Identify which cell holds the provided text, then report its (x, y) central coordinate. 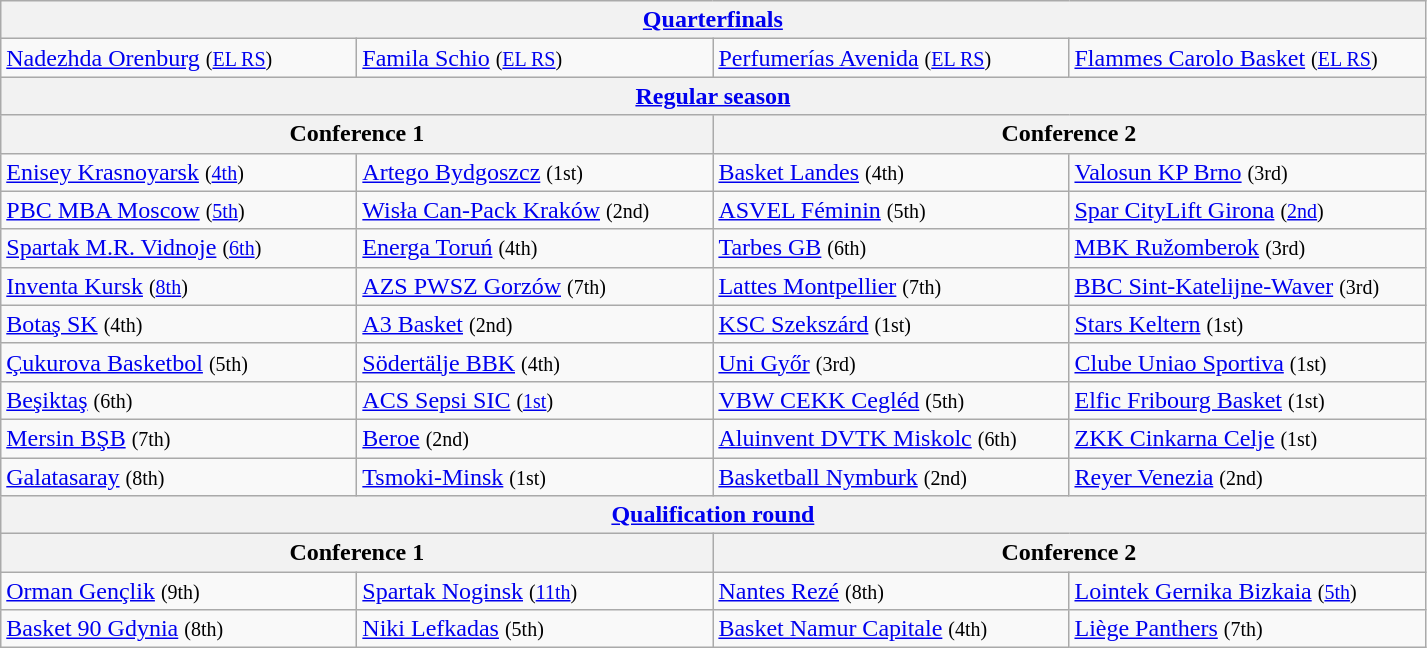
Orman Gençlik (9th) (179, 591)
Niki Lefkadas (5th) (535, 629)
ACS Sepsi SIC (1st) (535, 400)
Basket 90 Gdynia (8th) (179, 629)
Çukurova Basketbol (5th) (179, 362)
Basket Landes (4th) (891, 172)
Galatasaray (8th) (179, 477)
Nadezhda Orenburg (EL RS) (179, 58)
AZS PWSZ Gorzów (7th) (535, 286)
Regular season (713, 96)
BBC Sint-Katelijne-Waver (3rd) (1247, 286)
Basket Namur Capitale (4th) (891, 629)
Flammes Carolo Basket (EL RS) (1247, 58)
Södertälje BBK (4th) (535, 362)
Valosun KP Brno (3rd) (1247, 172)
Clube Uniao Sportiva (1st) (1247, 362)
Spartak Noginsk (11th) (535, 591)
A3 Basket (2nd) (535, 324)
Tarbes GB (6th) (891, 248)
PBC MBA Moscow (5th) (179, 210)
Quarterfinals (713, 20)
Spartak M.R. Vidnoje (6th) (179, 248)
Tsmoki-Minsk (1st) (535, 477)
MBK Ružomberok (3rd) (1247, 248)
Perfumerías Avenida (EL RS) (891, 58)
Inventa Kursk (8th) (179, 286)
Lattes Montpellier (7th) (891, 286)
Qualification round (713, 515)
Lointek Gernika Bizkaia (5th) (1247, 591)
VBW CEKK Cegléd (5th) (891, 400)
Famila Schio (EL RS) (535, 58)
Wisła Can-Pack Kraków (2nd) (535, 210)
Nantes Rezé (8th) (891, 591)
Elfic Fribourg Basket (1st) (1247, 400)
Artego Bydgoszcz (1st) (535, 172)
Energa Toruń (4th) (535, 248)
Basketball Nymburk (2nd) (891, 477)
Stars Keltern (1st) (1247, 324)
Uni Győr (3rd) (891, 362)
Liège Panthers (7th) (1247, 629)
Reyer Venezia (2nd) (1247, 477)
ASVEL Féminin (5th) (891, 210)
Botaş SK (4th) (179, 324)
ZKK Cinkarna Celje (1st) (1247, 438)
Beşiktaş (6th) (179, 400)
Beroe (2nd) (535, 438)
Enisey Krasnoyarsk (4th) (179, 172)
Mersin BŞB (7th) (179, 438)
KSC Szekszárd (1st) (891, 324)
Spar CityLift Girona (2nd) (1247, 210)
Aluinvent DVTK Miskolc (6th) (891, 438)
